Return [x, y] of the center of cell containing provided text 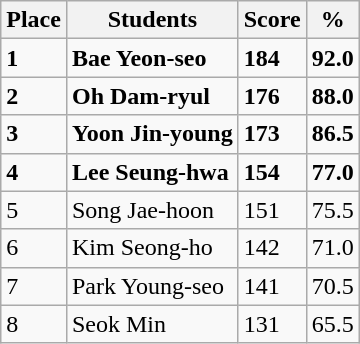
Lee Seung-hwa [152, 172]
Place [34, 20]
77.0 [332, 172]
% [332, 20]
Kim Seong-ho [152, 248]
Bae Yeon-seo [152, 58]
Park Young-seo [152, 286]
5 [34, 210]
3 [34, 134]
Yoon Jin-young [152, 134]
86.5 [332, 134]
7 [34, 286]
70.5 [332, 286]
71.0 [332, 248]
176 [272, 96]
Oh Dam-ryul [152, 96]
154 [272, 172]
Score [272, 20]
75.5 [332, 210]
151 [272, 210]
6 [34, 248]
1 [34, 58]
184 [272, 58]
2 [34, 96]
173 [272, 134]
92.0 [332, 58]
88.0 [332, 96]
131 [272, 324]
Students [152, 20]
Seok Min [152, 324]
Song Jae-hoon [152, 210]
141 [272, 286]
65.5 [332, 324]
8 [34, 324]
142 [272, 248]
4 [34, 172]
